Return the [X, Y] coordinate for the center point of the cell that contains the specified text.  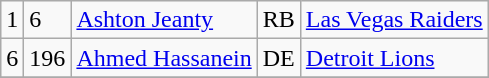
Ashton Jeanty [164, 20]
196 [48, 58]
1 [12, 20]
DE [278, 58]
Ahmed Hassanein [164, 58]
Detroit Lions [394, 58]
Las Vegas Raiders [394, 20]
RB [278, 20]
